Capture the cell that displays the provided text and extract its [X, Y] central coordinate. 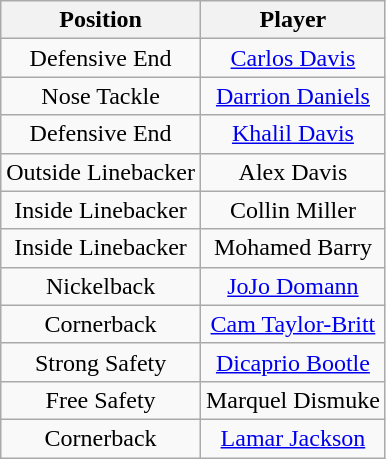
Khalil Davis [292, 134]
Nose Tackle [101, 96]
Outside Linebacker [101, 172]
JoJo Domann [292, 286]
Cam Taylor-Britt [292, 324]
Strong Safety [101, 362]
Darrion Daniels [292, 96]
Nickelback [101, 286]
Marquel Dismuke [292, 400]
Lamar Jackson [292, 438]
Collin Miller [292, 210]
Mohamed Barry [292, 248]
Dicaprio Bootle [292, 362]
Free Safety [101, 400]
Position [101, 20]
Alex Davis [292, 172]
Player [292, 20]
Carlos Davis [292, 58]
